Provide the [X, Y] coordinate of the cell's center where the given text is located.  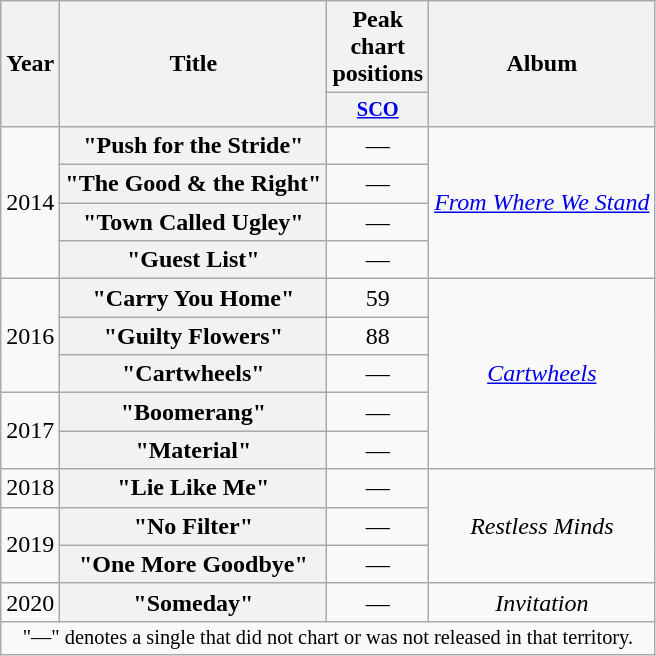
"Guilty Flowers" [194, 336]
"Someday" [194, 602]
"—" denotes a single that did not chart or was not released in that territory. [328, 638]
Title [194, 64]
2017 [30, 431]
"Boomerang" [194, 412]
Restless Minds [542, 526]
2019 [30, 545]
88 [378, 336]
"Push for the Stride" [194, 145]
"Cartwheels" [194, 374]
"Material" [194, 450]
Cartwheels [542, 374]
Peak chart positions [378, 47]
2018 [30, 488]
"One More Goodbye" [194, 564]
SCO [378, 110]
"The Good & the Right" [194, 184]
From Where We Stand [542, 202]
"Guest List" [194, 260]
Album [542, 64]
"Carry You Home" [194, 298]
Invitation [542, 602]
2014 [30, 202]
59 [378, 298]
"Lie Like Me" [194, 488]
"No Filter" [194, 526]
2016 [30, 336]
Year [30, 64]
2020 [30, 602]
"Town Called Ugley" [194, 222]
